Detect which cell encompasses the target text, then output its [X, Y] center coordinate. 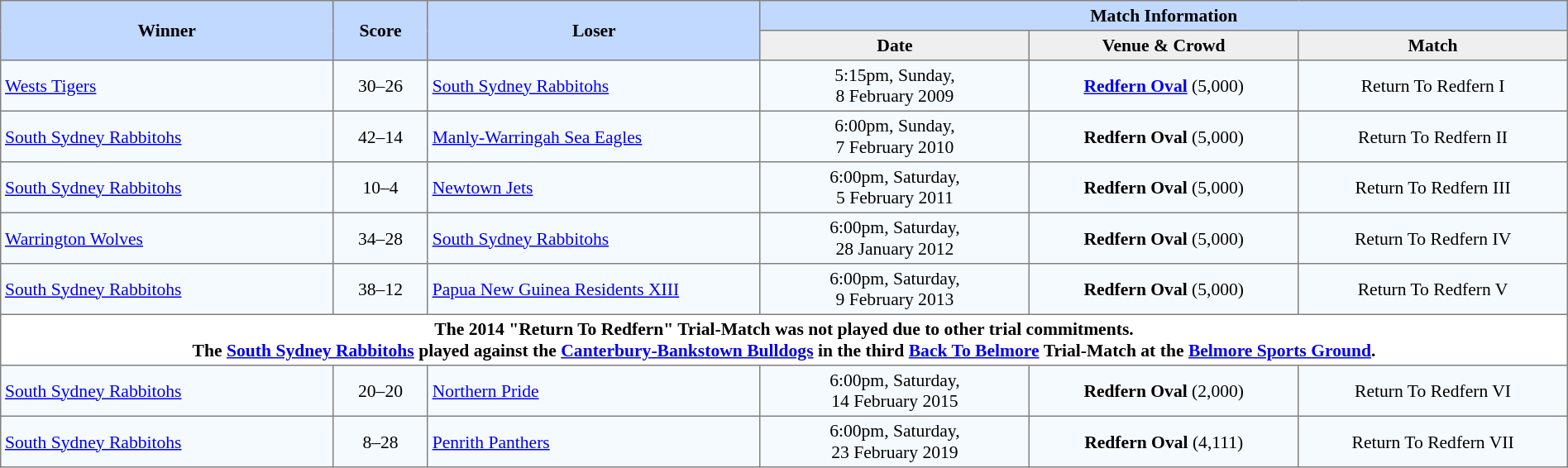
Manly-Warringah Sea Eagles [594, 136]
Match [1432, 45]
Date [895, 45]
Penrith Panthers [594, 442]
6:00pm, Saturday,5 February 2011 [895, 188]
Return To Redfern IV [1432, 238]
5:15pm, Sunday,8 February 2009 [895, 86]
Return To Redfern III [1432, 188]
6:00pm, Saturday,28 January 2012 [895, 238]
Return To Redfern V [1432, 289]
Wests Tigers [167, 86]
Match Information [1164, 16]
Return To Redfern VI [1432, 391]
6:00pm, Sunday,7 February 2010 [895, 136]
Redfern Oval (4,111) [1164, 442]
Newtown Jets [594, 188]
30–26 [380, 86]
Loser [594, 31]
Warrington Wolves [167, 238]
Return To Redfern I [1432, 86]
6:00pm, Saturday,23 February 2019 [895, 442]
Score [380, 31]
Northern Pride [594, 391]
Winner [167, 31]
6:00pm, Saturday,9 February 2013 [895, 289]
38–12 [380, 289]
Venue & Crowd [1164, 45]
10–4 [380, 188]
42–14 [380, 136]
Papua New Guinea Residents XIII [594, 289]
8–28 [380, 442]
6:00pm, Saturday,14 February 2015 [895, 391]
Return To Redfern II [1432, 136]
20–20 [380, 391]
Return To Redfern VII [1432, 442]
Redfern Oval (2,000) [1164, 391]
34–28 [380, 238]
